For the text-containing cell, return its midpoint in (x, y) coordinate format. 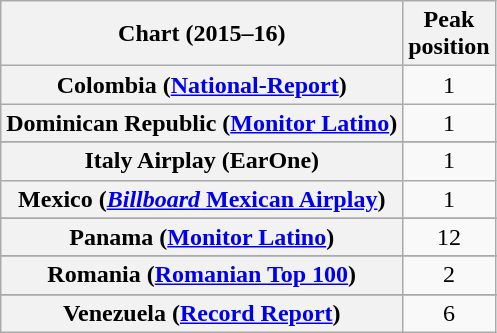
12 (449, 237)
Peakposition (449, 34)
2 (449, 275)
Venezuela (Record Report) (202, 313)
6 (449, 313)
Panama (Monitor Latino) (202, 237)
Chart (2015–16) (202, 34)
Romania (Romanian Top 100) (202, 275)
Italy Airplay (EarOne) (202, 161)
Mexico (Billboard Mexican Airplay) (202, 199)
Dominican Republic (Monitor Latino) (202, 123)
Colombia (National-Report) (202, 85)
